From the cell containing the given text, extract its center point as (X, Y) coordinate. 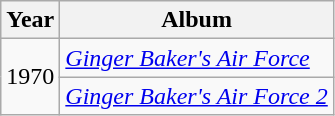
Album (196, 20)
Year (30, 20)
Ginger Baker's Air Force 2 (196, 96)
Ginger Baker's Air Force (196, 58)
1970 (30, 77)
